Determine the [x, y] coordinate at the center of the cell enclosing the given text.  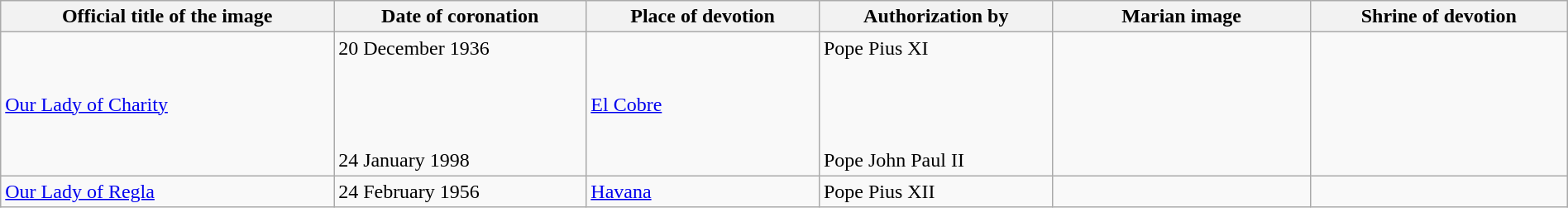
Marian image [1181, 17]
Our Lady of Regla [167, 191]
Official title of the image [167, 17]
24 February 1956 [460, 191]
Shrine of devotion [1439, 17]
Date of coronation [460, 17]
Place of devotion [703, 17]
20 December 1936 24 January 1998 [460, 104]
Authorization by [936, 17]
Pope Pius XII [936, 191]
El Cobre [703, 104]
Pope Pius XI Pope John Paul II [936, 104]
Havana [703, 191]
Our Lady of Charity [167, 104]
